For the text-containing cell, return its midpoint in [x, y] coordinate format. 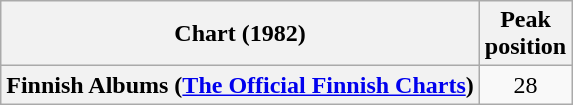
Chart (1982) [240, 34]
Finnish Albums (The Official Finnish Charts) [240, 85]
Peakposition [525, 34]
28 [525, 85]
